Find where the given text appears and provide that cell's center as (X, Y) coordinate. 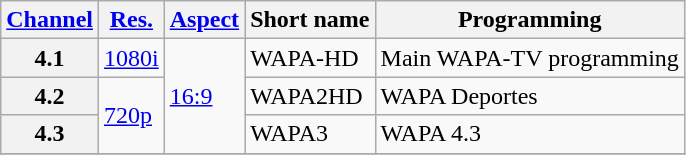
4.1 (50, 58)
16:9 (204, 96)
Res. (132, 20)
Aspect (204, 20)
1080i (132, 58)
WAPA3 (310, 134)
4.3 (50, 134)
WAPA2HD (310, 96)
Programming (530, 20)
Main WAPA-TV programming (530, 58)
720p (132, 115)
WAPA 4.3 (530, 134)
Channel (50, 20)
Short name (310, 20)
WAPA-HD (310, 58)
WAPA Deportes (530, 96)
4.2 (50, 96)
